Search for the cell housing the specified text and yield its [X, Y] center coordinate. 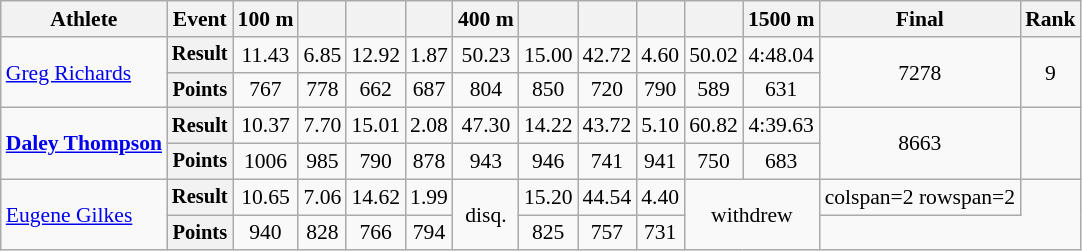
10.37 [266, 126]
985 [322, 162]
15.00 [548, 55]
14.22 [548, 126]
631 [782, 90]
683 [782, 162]
731 [660, 233]
794 [429, 233]
47.30 [486, 126]
662 [376, 90]
941 [660, 162]
Rank [1050, 19]
750 [714, 162]
14.62 [376, 197]
828 [322, 233]
7.06 [322, 197]
766 [376, 233]
400 m [486, 19]
767 [266, 90]
15.20 [548, 197]
7278 [920, 72]
720 [608, 90]
943 [486, 162]
7.70 [322, 126]
100 m [266, 19]
15.01 [376, 126]
Final [920, 19]
5.10 [660, 126]
Daley Thompson [84, 144]
Eugene Gilkes [84, 214]
757 [608, 233]
1.87 [429, 55]
44.54 [608, 197]
4.60 [660, 55]
1.99 [429, 197]
12.92 [376, 55]
1500 m [782, 19]
withdrew [752, 214]
10.65 [266, 197]
Athlete [84, 19]
disq. [486, 214]
589 [714, 90]
11.43 [266, 55]
50.02 [714, 55]
940 [266, 233]
43.72 [608, 126]
4:48.04 [782, 55]
Event [200, 19]
9 [1050, 72]
878 [429, 162]
6.85 [322, 55]
50.23 [486, 55]
60.82 [714, 126]
946 [548, 162]
825 [548, 233]
850 [548, 90]
colspan=2 rowspan=2 [920, 197]
2.08 [429, 126]
741 [608, 162]
42.72 [608, 55]
778 [322, 90]
1006 [266, 162]
687 [429, 90]
Greg Richards [84, 72]
4:39.63 [782, 126]
8663 [920, 144]
4.40 [660, 197]
804 [486, 90]
